Locate the cell with the specified text and output its [X, Y] center coordinate. 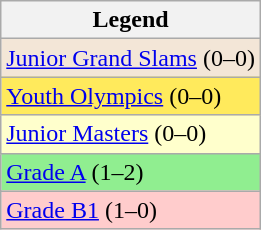
Grade A (1–2) [131, 172]
Youth Olympics (0–0) [131, 96]
Junior Masters (0–0) [131, 134]
Legend [131, 20]
Grade B1 (1–0) [131, 210]
Junior Grand Slams (0–0) [131, 58]
